Extract the [X, Y] coordinate from the center of the cell holding the provided text.  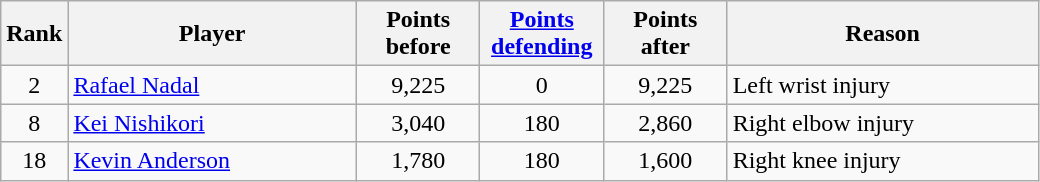
Rafael Nadal [212, 85]
2,860 [666, 123]
2 [34, 85]
Points defending [542, 34]
8 [34, 123]
Points after [666, 34]
Player [212, 34]
Right elbow injury [882, 123]
Kei Nishikori [212, 123]
Left wrist injury [882, 85]
Points before [418, 34]
0 [542, 85]
Right knee injury [882, 161]
Kevin Anderson [212, 161]
1,780 [418, 161]
1,600 [666, 161]
Reason [882, 34]
18 [34, 161]
Rank [34, 34]
3,040 [418, 123]
